Output the [X, Y] coordinate of the center of the cell containing the given text.  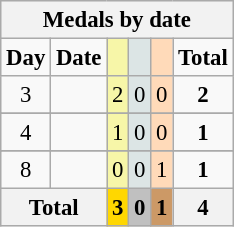
Date [79, 58]
Day [26, 58]
Medals by date [117, 20]
8 [26, 170]
